Determine the (x, y) coordinate at the center of the cell enclosing the given text.  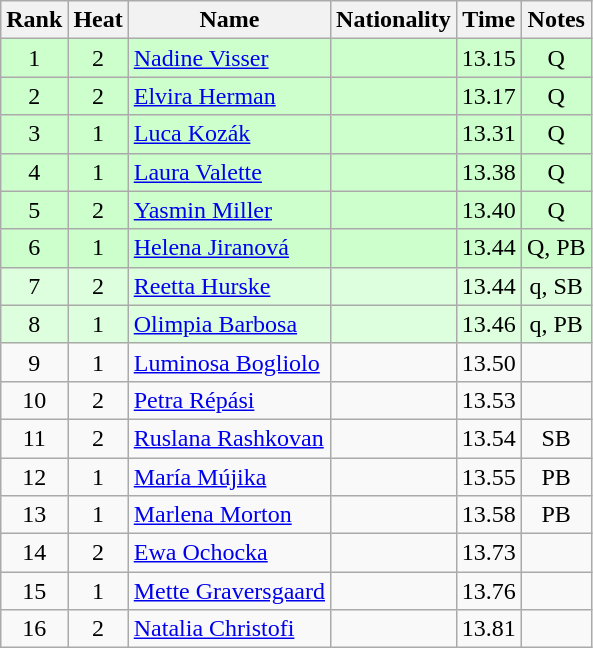
Q, PB (556, 248)
Olimpia Barbosa (229, 324)
Name (229, 20)
13.54 (488, 438)
Yasmin Miller (229, 210)
5 (34, 210)
13.50 (488, 362)
Reetta Hurske (229, 286)
13.46 (488, 324)
Rank (34, 20)
13.76 (488, 591)
4 (34, 172)
3 (34, 134)
14 (34, 553)
9 (34, 362)
13.58 (488, 515)
Natalia Christofi (229, 629)
Luminosa Bogliolo (229, 362)
13 (34, 515)
13.81 (488, 629)
Nadine Visser (229, 58)
16 (34, 629)
6 (34, 248)
7 (34, 286)
13.53 (488, 400)
11 (34, 438)
8 (34, 324)
Helena Jiranová (229, 248)
Elvira Herman (229, 96)
13.31 (488, 134)
12 (34, 477)
13.38 (488, 172)
Notes (556, 20)
Nationality (394, 20)
Mette Graversgaard (229, 591)
13.73 (488, 553)
15 (34, 591)
13.17 (488, 96)
Marlena Morton (229, 515)
Laura Valette (229, 172)
Petra Répási (229, 400)
q, PB (556, 324)
Time (488, 20)
Ruslana Rashkovan (229, 438)
13.55 (488, 477)
SB (556, 438)
10 (34, 400)
Luca Kozák (229, 134)
13.40 (488, 210)
María Mújika (229, 477)
q, SB (556, 286)
Heat (98, 20)
Ewa Ochocka (229, 553)
13.15 (488, 58)
